From the cell containing the given text, extract its center point as [x, y] coordinate. 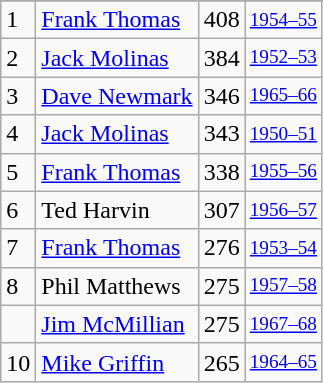
10 [18, 362]
1954–55 [283, 20]
1956–57 [283, 210]
Phil Matthews [117, 286]
Dave Newmark [117, 96]
1950–51 [283, 134]
1953–54 [283, 248]
6 [18, 210]
2 [18, 58]
343 [222, 134]
1 [18, 20]
3 [18, 96]
1965–66 [283, 96]
1955–56 [283, 172]
5 [18, 172]
7 [18, 248]
276 [222, 248]
8 [18, 286]
1967–68 [283, 324]
1964–65 [283, 362]
384 [222, 58]
1952–53 [283, 58]
346 [222, 96]
Ted Harvin [117, 210]
1957–58 [283, 286]
Jim McMillian [117, 324]
307 [222, 210]
408 [222, 20]
4 [18, 134]
Mike Griffin [117, 362]
265 [222, 362]
338 [222, 172]
